Identify which cell holds the provided text, then report its [X, Y] central coordinate. 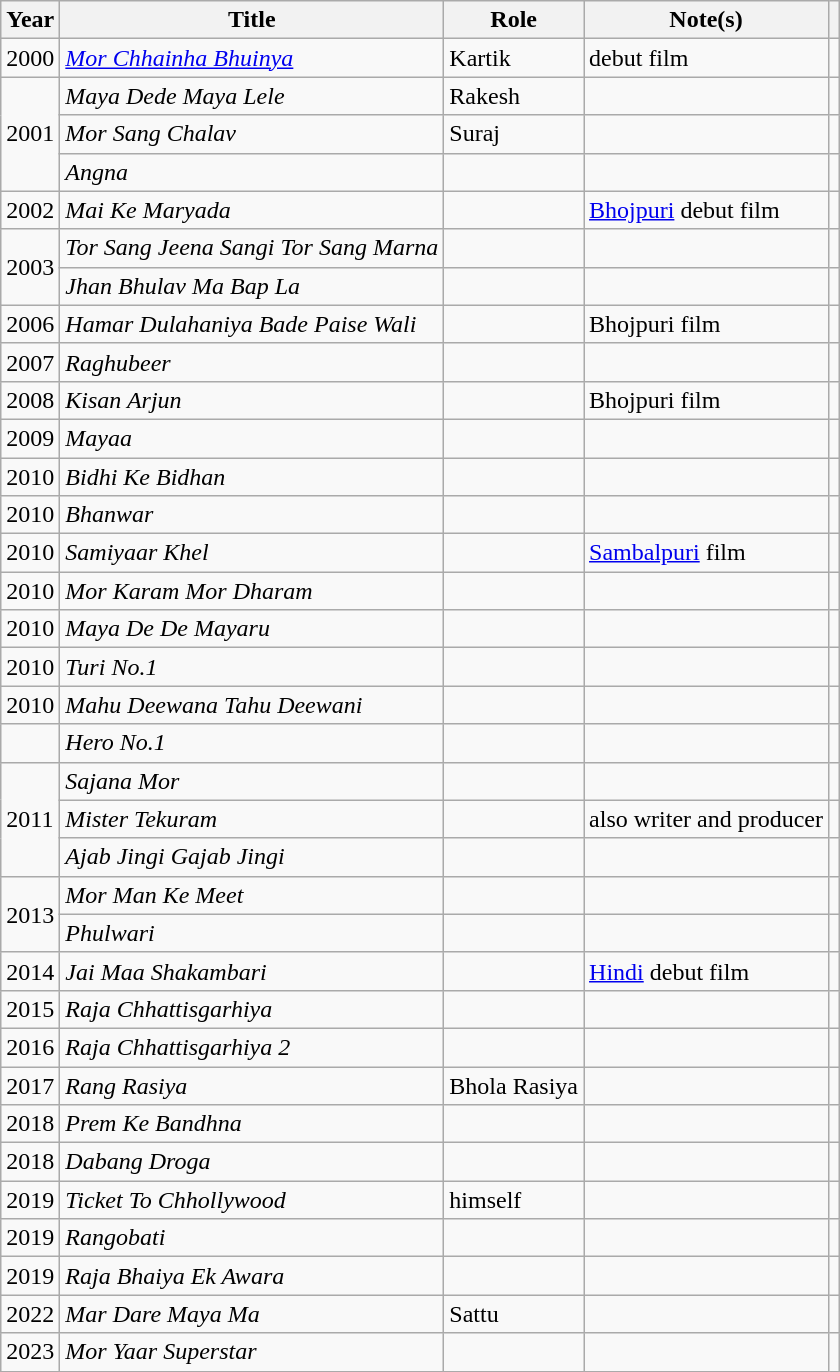
Ticket To Chhollywood [252, 1200]
Maya Dede Maya Lele [252, 96]
Mai Ke Maryada [252, 210]
Rang Rasiya [252, 1085]
Mor Karam Mor Dharam [252, 591]
2006 [30, 324]
Jai Maa Shakambari [252, 971]
Title [252, 20]
Rangobati [252, 1238]
Raghubeer [252, 362]
2000 [30, 58]
Raja Chhattisgarhiya [252, 1009]
Hamar Dulahaniya Bade Paise Wali [252, 324]
himself [514, 1200]
Jhan Bhulav Ma Bap La [252, 286]
Bidhi Ke Bidhan [252, 477]
Mor Chhainha Bhuinya [252, 58]
also writer and producer [706, 819]
Sambalpuri film [706, 553]
Hindi debut film [706, 971]
Raja Bhaiya Ek Awara [252, 1276]
2003 [30, 267]
Sattu [514, 1314]
2016 [30, 1047]
Kartik [514, 58]
Phulwari [252, 933]
Mor Sang Chalav [252, 134]
2008 [30, 400]
Raja Chhattisgarhiya 2 [252, 1047]
2022 [30, 1314]
Ajab Jingi Gajab Jingi [252, 857]
2013 [30, 914]
Bhojpuri debut film [706, 210]
2002 [30, 210]
Mayaa [252, 438]
2007 [30, 362]
2011 [30, 819]
Mor Yaar Superstar [252, 1352]
Prem Ke Bandhna [252, 1124]
2014 [30, 971]
Sajana Mor [252, 781]
Kisan Arjun [252, 400]
Samiyaar Khel [252, 553]
2017 [30, 1085]
Year [30, 20]
Mor Man Ke Meet [252, 895]
2015 [30, 1009]
Suraj [514, 134]
Turi No.1 [252, 667]
2009 [30, 438]
Rakesh [514, 96]
debut film [706, 58]
Mar Dare Maya Ma [252, 1314]
Dabang Droga [252, 1162]
Bhola Rasiya [514, 1085]
Bhanwar [252, 515]
Angna [252, 172]
Role [514, 20]
2001 [30, 134]
Hero No.1 [252, 743]
Tor Sang Jeena Sangi Tor Sang Marna [252, 248]
Maya De De Mayaru [252, 629]
Mister Tekuram [252, 819]
Note(s) [706, 20]
2023 [30, 1352]
Mahu Deewana Tahu Deewani [252, 705]
